Scan for the cell matching the given text and deliver its [x, y] coordinate at center. 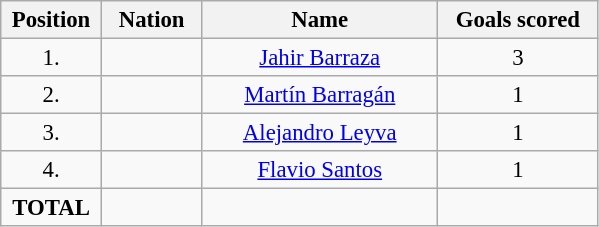
Name [320, 20]
Alejandro Leyva [320, 133]
3. [52, 133]
Flavio Santos [320, 170]
4. [52, 170]
3 [518, 58]
1. [52, 58]
Jahir Barraza [320, 58]
Goals scored [518, 20]
Position [52, 20]
Martín Barragán [320, 95]
TOTAL [52, 208]
Nation [152, 20]
2. [52, 95]
